Pinpoint the cell where the given text exists, returning its (X, Y) midpoint coordinate. 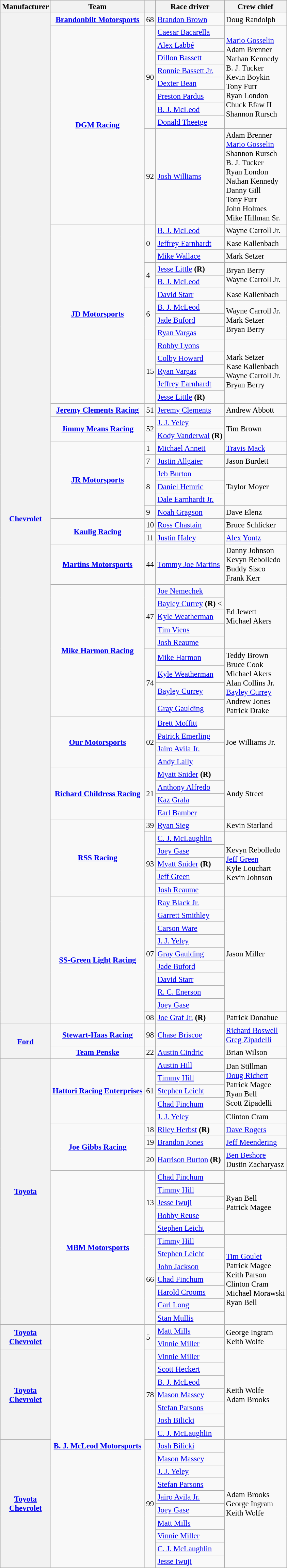
8 (150, 487)
Adam Brooks George Ingram Keith Wolfe (255, 1504)
Andrew Abbott (255, 410)
DGM Racing (97, 125)
Race driver (190, 7)
10 (150, 525)
Mark Setzer (255, 256)
Teddy Brown Bruce Cook Michael Akers Alan Collins Jr. Bayley Currey Andrew Jones Patrick Drake (255, 683)
Bayley Currey (R) < (190, 604)
Caesar Bacarella (190, 32)
Jeb Burton (190, 474)
Jeff Green (190, 877)
Crew chief (255, 7)
Jason Miller (255, 954)
Austin Cindric (190, 1052)
Colby Howard (190, 358)
Jeff Meendering (255, 1142)
Keith Wolfe Adam Brooks (255, 1395)
5 (150, 1337)
Joe Williams Jr. (255, 742)
Austin Hill (190, 1065)
6 (150, 313)
19 (150, 1142)
Ed Jewett Michael Akers (255, 617)
Brett Moffitt (190, 723)
Team (97, 7)
Kody Vanderwal (R) (190, 435)
Brandon Brown (190, 20)
Mike Wallace (190, 256)
Brandon Jones (190, 1142)
Anthony Alfredo (190, 787)
Dan Stillman Doug Richert Patrick Magee Ryan Bell Scott Zipadelli (255, 1085)
18 (150, 1129)
1 (150, 448)
Joe Graf Jr. (R) (190, 1018)
4 (150, 275)
Jimmy Means Racing (97, 429)
Robby Lyons (190, 346)
Travis Mack (255, 448)
MBM Motorsports (97, 1248)
Manufacturer (26, 7)
Scott Heckert (190, 1369)
51 (150, 410)
Harold Crooms (190, 1292)
Patrick Donahue (255, 1018)
Carson Ware (190, 928)
Ryan Bell Patrick Magee (255, 1203)
44 (150, 564)
Patrick Emerling (190, 736)
66 (150, 1280)
Wayne Carroll Jr. Mark Setzer Bryan Berry (255, 320)
R. C. Enerson (190, 992)
Alex Yontz (255, 538)
Jeremy Clements (190, 410)
Bryan Berry Wayne Carroll Jr. (255, 275)
Doug Randolph (255, 20)
9 (150, 512)
JD Motorsports (97, 313)
Garrett Smithley (190, 915)
21 (150, 794)
Alex Labbé (190, 45)
Justin Allgaier (190, 461)
Tommy Joe Martins (190, 564)
07 (150, 954)
John Jackson (190, 1267)
Adam Brenner Mario Gosselin Shannon Rursch B. J. Tucker Ryan London Nathan Kennedy Danny Gill Tony Furr John Holmes Mike Hillman Sr. (255, 176)
Richard Childress Racing (97, 794)
Michael Annett (190, 448)
74 (150, 683)
Donald Theetge (190, 122)
Chase Briscoe (190, 1035)
99 (150, 1504)
Joe Gibbs Racing (97, 1147)
Ray Black Jr. (190, 903)
11 (150, 538)
B. J. McLeod Motorsports (97, 1446)
20 (150, 1160)
Kaz Grala (190, 800)
Clinton Cram (255, 1117)
7 (150, 461)
Tim Viens (190, 630)
Tim Brown (255, 429)
13 (150, 1203)
Andy Street (255, 794)
Chevrolet (26, 519)
Jeremy Clements Racing (97, 410)
Mike Harmon Racing (97, 651)
JR Motorsports (97, 480)
RSS Racing (97, 858)
Mark Setzer Kase Kallenbach Wayne Carroll Jr. Bryan Berry (255, 371)
Preston Pardus (190, 96)
Stewart-Haas Racing (97, 1035)
Dillon Bassett (190, 58)
Hattori Racing Enterprises (97, 1091)
Danny Johnson Kevyn Rebolledo Buddy Sisco Frank Kerr (255, 564)
39 (150, 826)
Mario Gosselin Adam Brenner Nathan Kennedy B. J. Tucker Kevin Boykin Tony Furr Ryan London Chuck Efaw II Shannon Rursch (255, 77)
Stan Mullis (190, 1318)
Ronnie Bassett Jr. (190, 71)
Joe Nemechek (190, 591)
Ford (26, 1042)
61 (150, 1091)
Riley Herbst (R) (190, 1129)
22 (150, 1052)
Tim Goulet Patrick Magee Keith Parson Clinton Cram Michael Morawski Ryan Bell (255, 1280)
47 (150, 617)
Jason Burdett (255, 461)
Kaulig Racing (97, 532)
Wayne Carroll Jr. (255, 230)
Carl Long (190, 1305)
92 (150, 176)
Team Penske (97, 1052)
02 (150, 742)
68 (150, 20)
Richard Boswell Greg Zipadelli (255, 1035)
Ben Beshore Dustin Zacharyasz (255, 1160)
Brandonbilt Motorsports (97, 20)
Bayley Currey (190, 691)
SS-Green Light Racing (97, 960)
Martins Motorsports (97, 564)
Noah Gragson (190, 512)
George Ingram Keith Wolfe (255, 1337)
Kevin Starland (255, 826)
Dave Elenz (255, 512)
08 (150, 1018)
Bobby Reuse (190, 1215)
Ross Chastain (190, 525)
Kevyn Rebolledo Jeff Green Kyle Louchart Kevin Johnson (255, 864)
Brian Wilson (255, 1052)
Justin Haley (190, 538)
Bruce Schlicker (255, 525)
Dale Earnhardt Jr. (190, 499)
78 (150, 1395)
Ryan Sieg (190, 826)
Earl Bamber (190, 813)
Toyota (26, 1192)
Josh Williams (190, 176)
Dexter Bean (190, 83)
93 (150, 864)
Daniel Hemric (190, 487)
Taylor Moyer (255, 487)
Mike Harmon (190, 657)
Our Motorsports (97, 742)
Dave Rogers (255, 1129)
Harrison Burton (R) (190, 1160)
90 (150, 77)
Andy Lally (190, 762)
0 (150, 243)
52 (150, 429)
15 (150, 371)
98 (150, 1035)
